Locate the cell with the specified text and output its (X, Y) center coordinate. 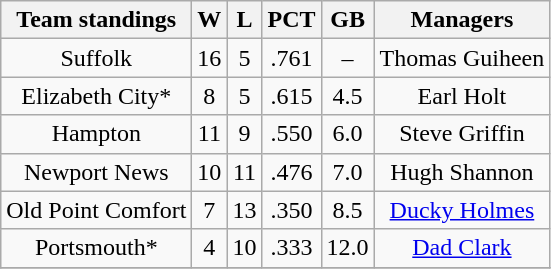
.476 (292, 172)
Team standings (96, 20)
.350 (292, 210)
12.0 (348, 248)
.333 (292, 248)
8.5 (348, 210)
Elizabeth City* (96, 96)
Newport News (96, 172)
PCT (292, 20)
Hugh Shannon (462, 172)
13 (244, 210)
Suffolk (96, 58)
6.0 (348, 134)
Ducky Holmes (462, 210)
Portsmouth* (96, 248)
Dad Clark (462, 248)
Earl Holt (462, 96)
Hampton (96, 134)
Steve Griffin (462, 134)
.761 (292, 58)
.615 (292, 96)
4.5 (348, 96)
8 (210, 96)
Old Point Comfort (96, 210)
.550 (292, 134)
4 (210, 248)
16 (210, 58)
L (244, 20)
7 (210, 210)
Thomas Guiheen (462, 58)
GB (348, 20)
– (348, 58)
9 (244, 134)
7.0 (348, 172)
W (210, 20)
Managers (462, 20)
